Determine the [x, y] coordinate at the center of the cell enclosing the given text.  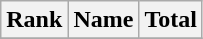
Total [171, 20]
Name [104, 20]
Rank [34, 20]
